Scan for the cell matching the given text and deliver its (x, y) coordinate at center. 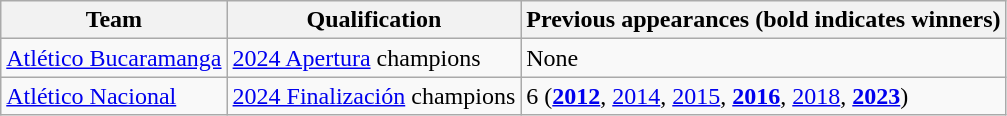
2024 Apertura champions (374, 58)
Team (114, 20)
Previous appearances (bold indicates winners) (764, 20)
None (764, 58)
Qualification (374, 20)
6 (2012, 2014, 2015, 2016, 2018, 2023) (764, 96)
Atlético Nacional (114, 96)
2024 Finalización champions (374, 96)
Atlético Bucaramanga (114, 58)
